Capture the cell that displays the provided text and extract its (x, y) central coordinate. 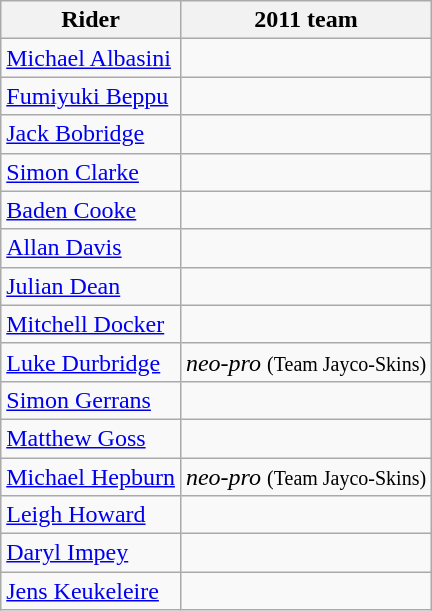
Luke Durbridge (91, 362)
Michael Albasini (91, 58)
Rider (91, 20)
Jens Keukeleire (91, 591)
Baden Cooke (91, 210)
Daryl Impey (91, 553)
Jack Bobridge (91, 134)
Leigh Howard (91, 515)
Matthew Goss (91, 438)
Mitchell Docker (91, 324)
Allan Davis (91, 248)
Fumiyuki Beppu (91, 96)
Michael Hepburn (91, 477)
2011 team (306, 20)
Julian Dean (91, 286)
Simon Gerrans (91, 400)
Simon Clarke (91, 172)
